Detect which cell encompasses the target text, then output its [x, y] center coordinate. 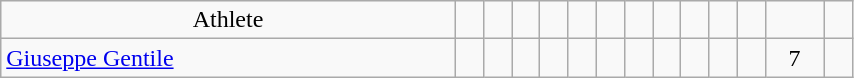
7 [794, 58]
Athlete [228, 20]
Giuseppe Gentile [228, 58]
